Determine the [x, y] coordinate at the center of the cell enclosing the given text.  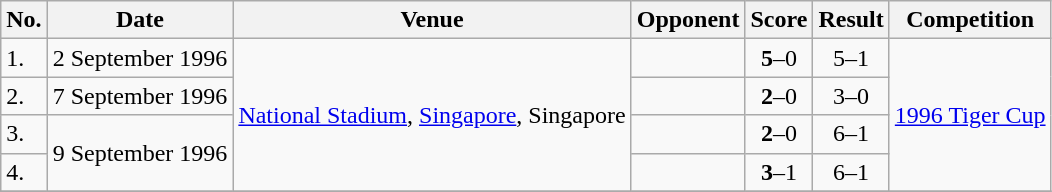
4. [24, 172]
Venue [432, 20]
2 September 1996 [140, 58]
7 September 1996 [140, 96]
5–1 [851, 58]
3–1 [779, 172]
3–0 [851, 96]
No. [24, 20]
2. [24, 96]
Result [851, 20]
1996 Tiger Cup [970, 115]
Competition [970, 20]
5–0 [779, 58]
Date [140, 20]
3. [24, 134]
Score [779, 20]
9 September 1996 [140, 153]
Opponent [688, 20]
1. [24, 58]
National Stadium, Singapore, Singapore [432, 115]
